Find where the given text appears and provide that cell's center as [X, Y] coordinate. 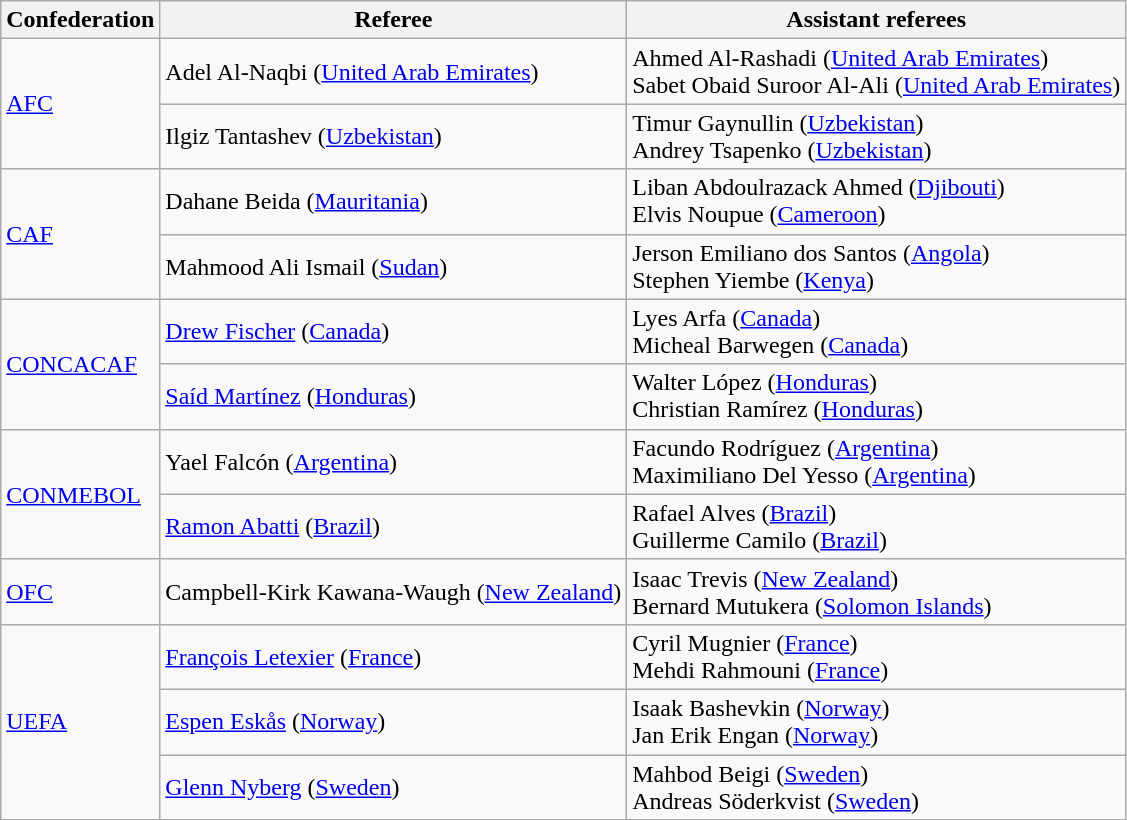
Referee [394, 20]
Drew Fischer (Canada) [394, 332]
Isaac Trevis (New Zealand)Bernard Mutukera (Solomon Islands) [876, 592]
CAF [80, 234]
Facundo Rodríguez (Argentina)Maximiliano Del Yesso (Argentina) [876, 462]
Dahane Beida (Mauritania) [394, 202]
Assistant referees [876, 20]
Confederation [80, 20]
Adel Al-Naqbi (United Arab Emirates) [394, 72]
CONMEBOL [80, 494]
Mahmood Ali Ismail (Sudan) [394, 266]
Ilgiz Tantashev (Uzbekistan) [394, 136]
Saíd Martínez (Honduras) [394, 396]
AFC [80, 104]
Jerson Emiliano dos Santos (Angola)Stephen Yiembe (Kenya) [876, 266]
Liban Abdoulrazack Ahmed (Djibouti)Elvis Noupue (Cameroon) [876, 202]
Campbell-Kirk Kawana-Waugh (New Zealand) [394, 592]
Rafael Alves (Brazil)Guillerme Camilo (Brazil) [876, 526]
UEFA [80, 722]
François Letexier (France) [394, 656]
Ramon Abatti (Brazil) [394, 526]
Ahmed Al-Rashadi (United Arab Emirates)Sabet Obaid Suroor Al-Ali (United Arab Emirates) [876, 72]
Lyes Arfa (Canada)Micheal Barwegen (Canada) [876, 332]
CONCACAF [80, 364]
Walter López (Honduras)Christian Ramírez (Honduras) [876, 396]
Glenn Nyberg (Sweden) [394, 786]
Mahbod Beigi (Sweden)Andreas Söderkvist (Sweden) [876, 786]
Cyril Mugnier (France)Mehdi Rahmouni (France) [876, 656]
Timur Gaynullin (Uzbekistan)Andrey Tsapenko (Uzbekistan) [876, 136]
Yael Falcón (Argentina) [394, 462]
Espen Eskås (Norway) [394, 722]
Isaak Bashevkin (Norway)Jan Erik Engan (Norway) [876, 722]
OFC [80, 592]
